Identify which cell holds the provided text, then report its (x, y) central coordinate. 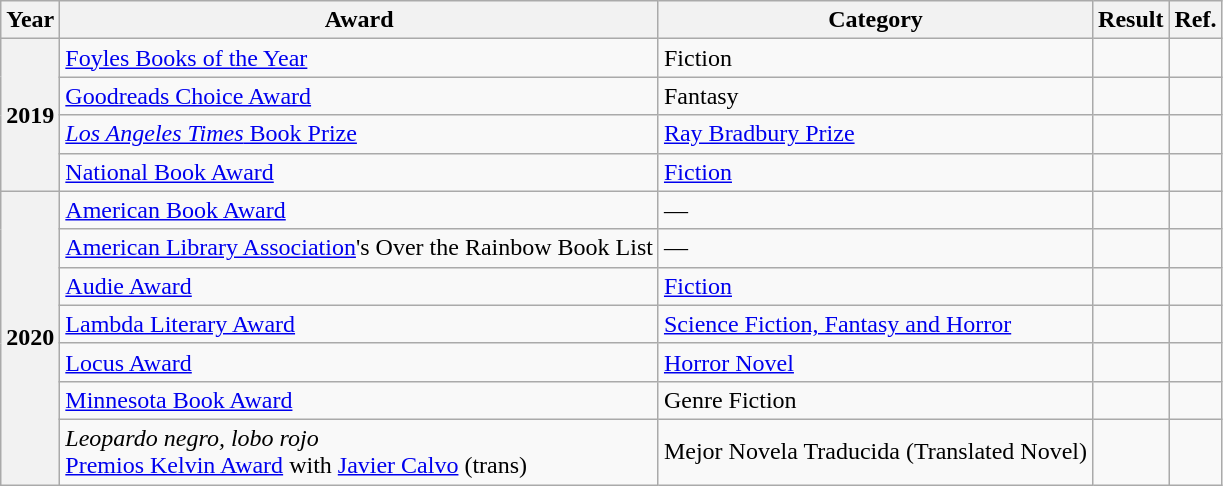
2019 (30, 115)
Fantasy (875, 96)
Genre Fiction (875, 400)
Science Fiction, Fantasy and Horror (875, 324)
Year (30, 20)
Award (360, 20)
Horror Novel (875, 362)
Ray Bradbury Prize (875, 134)
Locus Award (360, 362)
Minnesota Book Award (360, 400)
Category (875, 20)
Los Angeles Times Book Prize (360, 134)
Result (1131, 20)
Goodreads Choice Award (360, 96)
American Library Association's Over the Rainbow Book List (360, 248)
Foyles Books of the Year (360, 58)
Lambda Literary Award (360, 324)
Leopardo negro, lobo rojoPremios Kelvin Award with Javier Calvo (trans) (360, 452)
National Book Award (360, 172)
2020 (30, 338)
American Book Award (360, 210)
Mejor Novela Traducida (Translated Novel) (875, 452)
Ref. (1196, 20)
Audie Award (360, 286)
